Detect which cell encompasses the target text, then output its [X, Y] center coordinate. 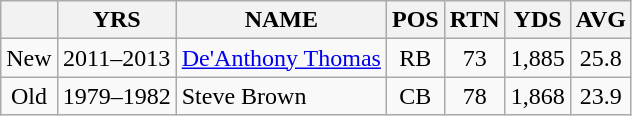
23.9 [600, 96]
De'Anthony Thomas [281, 58]
YRS [116, 20]
RTN [474, 20]
1,885 [538, 58]
2011–2013 [116, 58]
1,868 [538, 96]
25.8 [600, 58]
78 [474, 96]
1979–1982 [116, 96]
NAME [281, 20]
New [29, 58]
RB [415, 58]
Old [29, 96]
AVG [600, 20]
POS [415, 20]
Steve Brown [281, 96]
CB [415, 96]
YDS [538, 20]
73 [474, 58]
